Identify which cell holds the provided text, then report its [x, y] central coordinate. 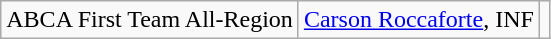
ABCA First Team All-Region [150, 20]
Carson Roccaforte, INF [418, 20]
